Provide the (X, Y) coordinate of the cell's center where the given text is located.  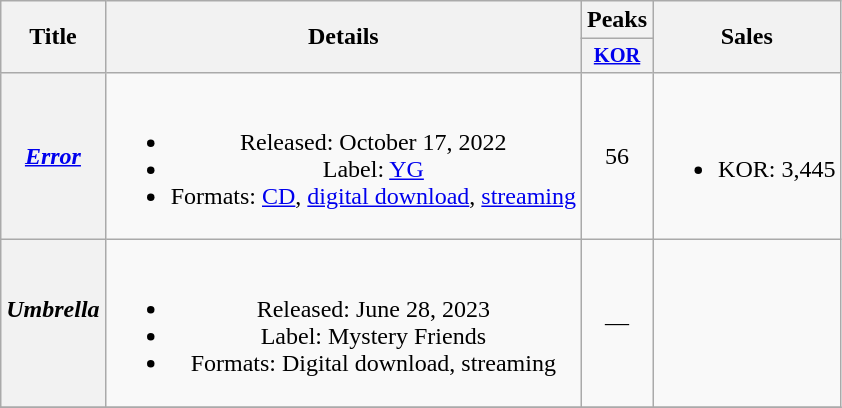
Title (53, 37)
56 (618, 156)
KOR (618, 56)
Umbrella (53, 324)
Released: June 28, 2023Label: Mystery FriendsFormats: Digital download, streaming (343, 324)
Sales (747, 37)
Details (343, 37)
KOR: 3,445 (747, 156)
Released: October 17, 2022Label: YGFormats: CD, digital download, streaming (343, 156)
— (618, 324)
Error (53, 156)
Peaks (618, 20)
